Detect which cell encompasses the target text, then output its (x, y) center coordinate. 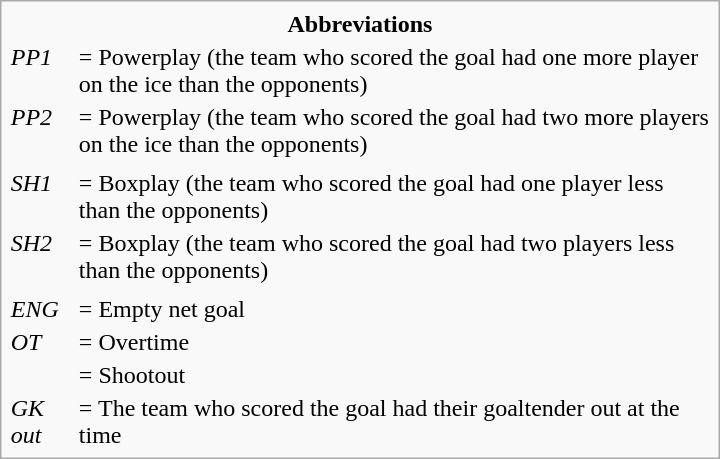
SH1 (42, 196)
= Boxplay (the team who scored the goal had one player less than the opponents) (394, 196)
PP2 (42, 130)
= Empty net goal (394, 309)
OT (42, 342)
= Powerplay (the team who scored the goal had one more player on the ice than the opponents) (394, 70)
= Shootout (394, 375)
Abbreviations (360, 24)
PP1 (42, 70)
GK out (42, 422)
= Boxplay (the team who scored the goal had two players less than the opponents) (394, 256)
ENG (42, 309)
= Overtime (394, 342)
= The team who scored the goal had their goaltender out at the time (394, 422)
SH2 (42, 256)
= Powerplay (the team who scored the goal had two more players on the ice than the opponents) (394, 130)
